Extract the (X, Y) coordinate from the center of the cell holding the provided text.  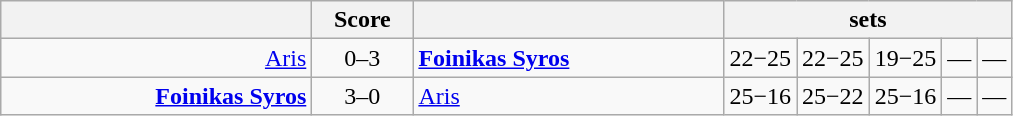
sets (868, 20)
3–0 (362, 96)
25−22 (834, 96)
0–3 (362, 58)
19−25 (906, 58)
Score (362, 20)
